Return [X, Y] of the center of cell containing provided text 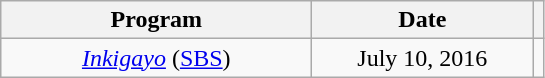
Program [156, 20]
Date [422, 20]
Inkigayo (SBS) [156, 58]
July 10, 2016 [422, 58]
